Identify which cell holds the provided text, then report its (x, y) central coordinate. 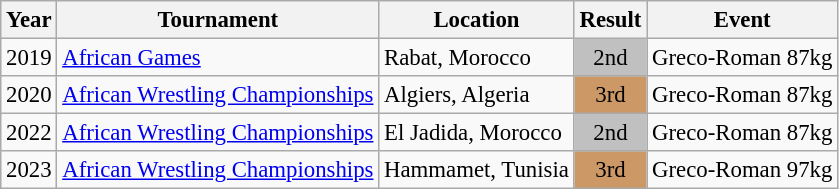
Year (29, 20)
Result (610, 20)
2020 (29, 95)
2022 (29, 133)
Tournament (218, 20)
Rabat, Morocco (476, 58)
El Jadida, Morocco (476, 133)
Hammamet, Tunisia (476, 170)
Event (742, 20)
2023 (29, 170)
African Games (218, 58)
2019 (29, 58)
Location (476, 20)
Algiers, Algeria (476, 95)
Greco-Roman 97kg (742, 170)
